Detect which cell encompasses the target text, then output its (x, y) center coordinate. 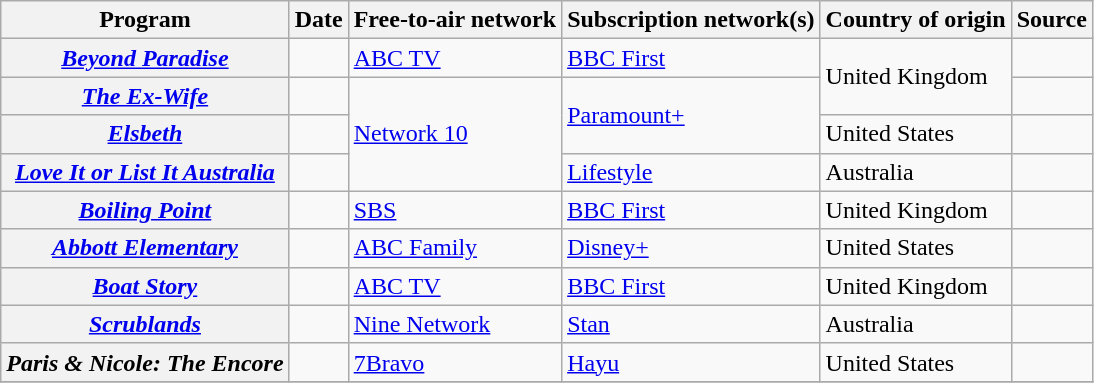
Free-to-air network (454, 20)
Disney+ (691, 248)
Abbott Elementary (145, 248)
Hayu (691, 362)
Stan (691, 324)
Beyond Paradise (145, 58)
Boat Story (145, 286)
Nine Network (454, 324)
Love It or List It Australia (145, 172)
SBS (454, 210)
Network 10 (454, 134)
Boiling Point (145, 210)
Date (318, 20)
Paris & Nicole: The Encore (145, 362)
ABC Family (454, 248)
Program (145, 20)
7Bravo (454, 362)
Elsbeth (145, 134)
Country of origin (916, 20)
Source (1052, 20)
Scrublands (145, 324)
Lifestyle (691, 172)
The Ex-Wife (145, 96)
Paramount+ (691, 115)
Subscription network(s) (691, 20)
